Pinpoint the cell where the given text exists, returning its [X, Y] midpoint coordinate. 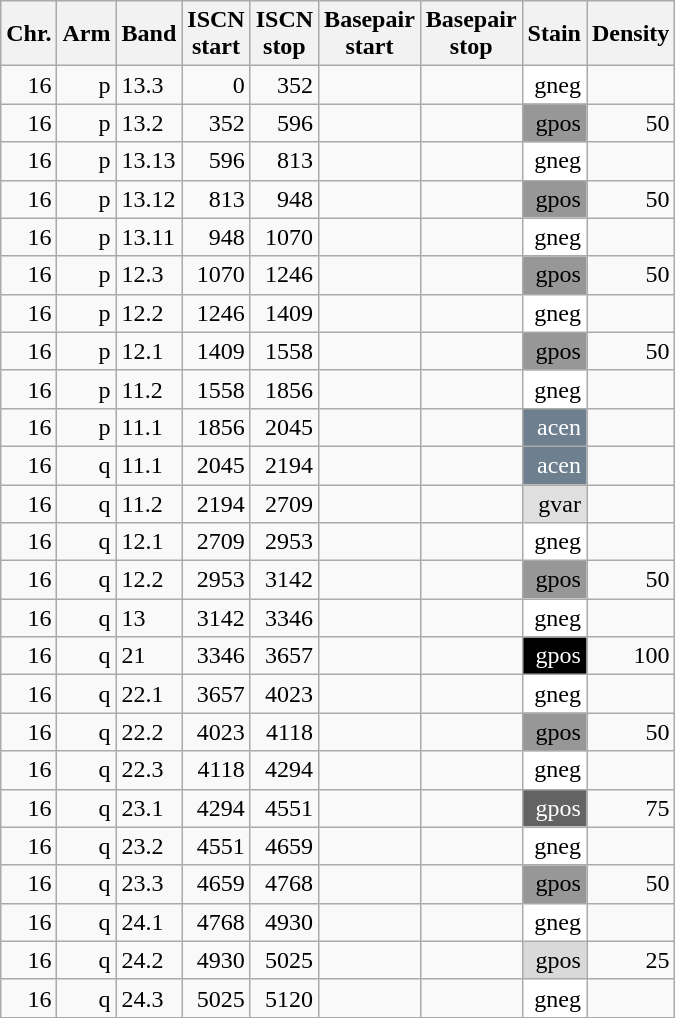
13.13 [149, 161]
5120 [284, 998]
21 [149, 656]
ISCNstart [216, 34]
Band [149, 34]
22.3 [149, 770]
13.11 [149, 237]
22.2 [149, 732]
24.3 [149, 998]
13.3 [149, 85]
13 [149, 618]
23.2 [149, 846]
Density [630, 34]
0 [216, 85]
100 [630, 656]
25 [630, 960]
Stain [554, 34]
Arm [86, 34]
13.2 [149, 123]
gvar [554, 503]
22.1 [149, 694]
23.1 [149, 808]
Basepairstop [471, 34]
23.3 [149, 884]
Basepairstart [370, 34]
24.2 [149, 960]
13.12 [149, 199]
24.1 [149, 922]
75 [630, 808]
ISCNstop [284, 34]
12.3 [149, 275]
Chr. [29, 34]
